Provide the (x, y) coordinate of the cell's center where the given text is located.  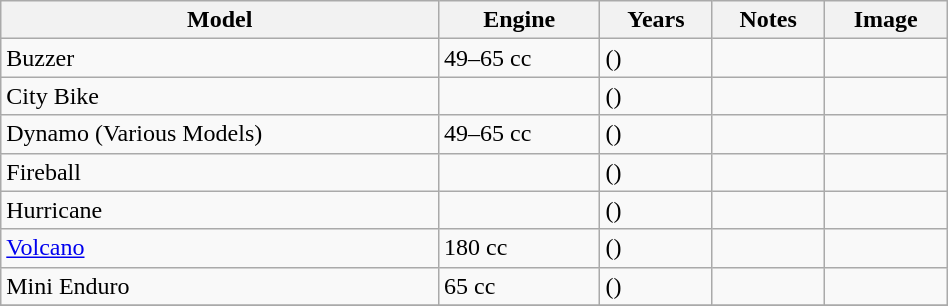
Notes (768, 20)
Mini Enduro (220, 286)
Fireball (220, 172)
Years (656, 20)
Volcano (220, 248)
65 cc (520, 286)
Dynamo (Various Models) (220, 134)
Image (886, 20)
180 cc (520, 248)
Hurricane (220, 210)
City Bike (220, 96)
Buzzer (220, 58)
Model (220, 20)
Engine (520, 20)
